Pinpoint the cell where the given text exists, returning its [X, Y] midpoint coordinate. 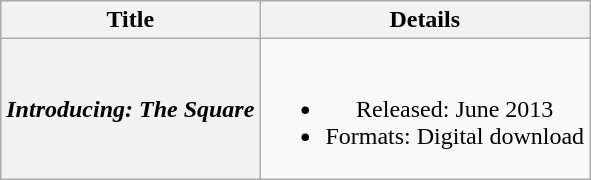
Details [425, 20]
Title [130, 20]
Introducing: The Square [130, 109]
Released: June 2013Formats: Digital download [425, 109]
